From the cell containing the given text, extract its center point as [x, y] coordinate. 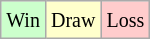
Win [24, 20]
Draw [72, 20]
Loss [126, 20]
